Search for the cell housing the specified text and yield its (x, y) center coordinate. 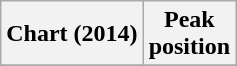
Peakposition (189, 34)
Chart (2014) (72, 34)
